Extract the [x, y] coordinate from the center of the cell holding the provided text.  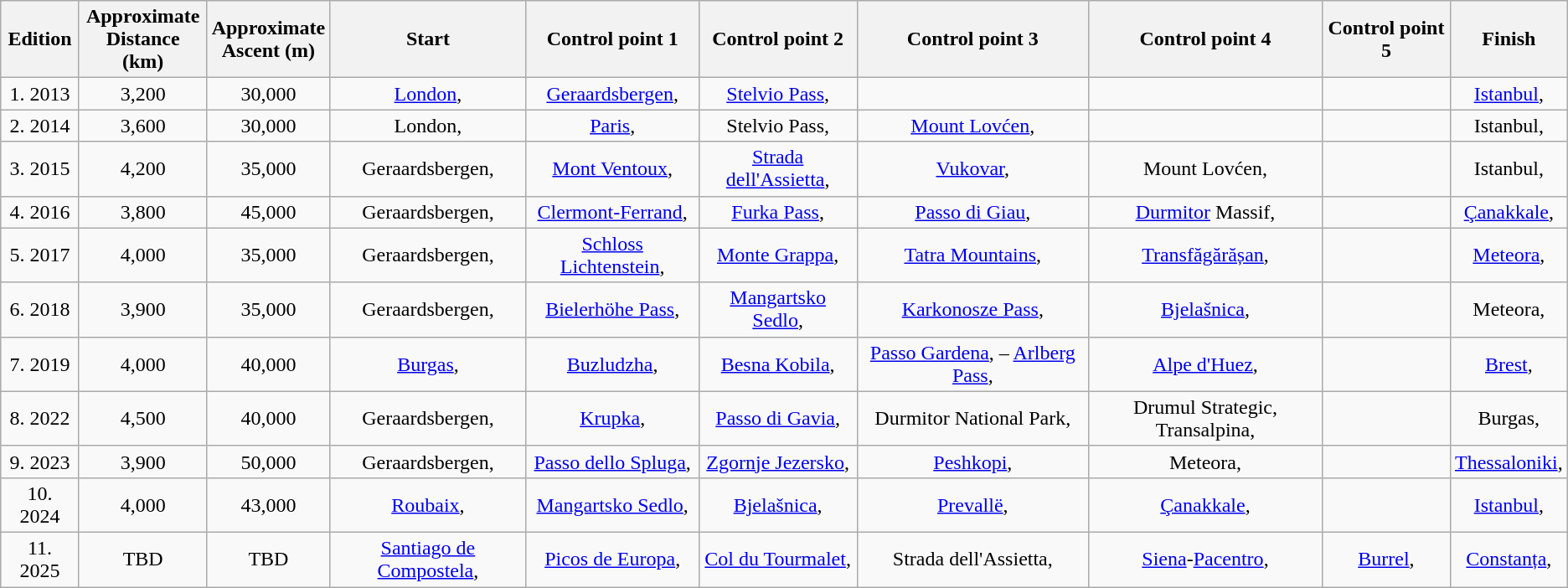
Vukovar, [972, 169]
Clermont-Ferrand, [612, 212]
Control point 1 [612, 39]
Picos de Europa, [612, 560]
Thessaloniki, [1509, 462]
Edition [40, 39]
Passo dello Spluga, [612, 462]
ApproximateDistance (km) [142, 39]
50,000 [268, 462]
10. 2024 [40, 504]
3,200 [142, 94]
Control point 5 [1385, 39]
Monte Grappa, [777, 255]
Buzludzha, [612, 364]
Mont Ventoux, [612, 169]
45,000 [268, 212]
Brest, [1509, 364]
Control point 4 [1204, 39]
Passo di Gavia, [777, 419]
Siena-Pacentro, [1204, 560]
Finish [1509, 39]
Control point 3 [972, 39]
Bielerhöhe Pass, [612, 310]
Start [428, 39]
Tatra Mountains, [972, 255]
7. 2019 [40, 364]
Paris, [612, 126]
Control point 2 [777, 39]
Karkonosze Pass, [972, 310]
Peshkopi, [972, 462]
9. 2023 [40, 462]
Roubaix, [428, 504]
Schloss Lichtenstein, [612, 255]
Prevallë, [972, 504]
Besna Kobila, [777, 364]
Passo di Giau, [972, 212]
3,600 [142, 126]
6. 2018 [40, 310]
Furka Pass, [777, 212]
Alpe d'Huez, [1204, 364]
ApproximateAscent (m) [268, 39]
43,000 [268, 504]
Zgornje Jezersko, [777, 462]
Passo Gardena, – Arlberg Pass, [972, 364]
4,500 [142, 419]
Durmitor National Park, [972, 419]
Constanța, [1509, 560]
8. 2022 [40, 419]
Col du Tourmalet, [777, 560]
3. 2015 [40, 169]
Burrel, [1385, 560]
5. 2017 [40, 255]
Santiago de Compostela, [428, 560]
2. 2014 [40, 126]
Drumul Strategic, Transalpina, [1204, 419]
11. 2025 [40, 560]
4. 2016 [40, 212]
1. 2013 [40, 94]
Durmitor Massif, [1204, 212]
Transfăgărășan, [1204, 255]
4,200 [142, 169]
Krupka, [612, 419]
3,800 [142, 212]
